For the text-containing cell, return its midpoint in [X, Y] coordinate format. 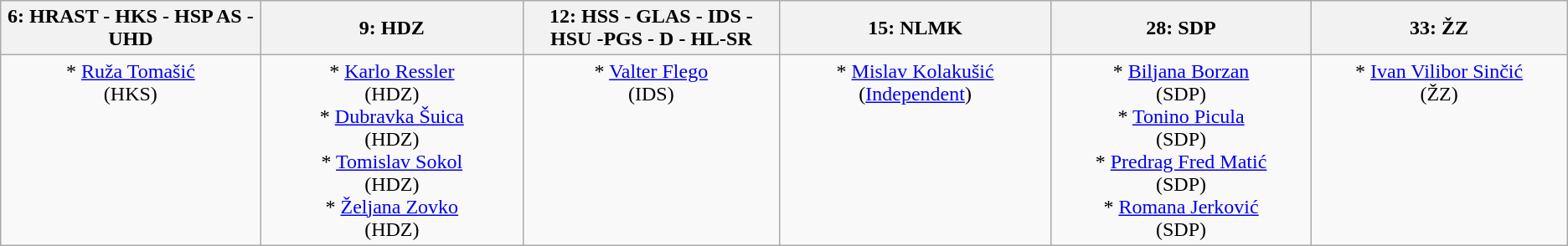
* Karlo Ressler (HDZ)* Dubravka Šuica (HDZ)* Tomislav Sokol (HDZ)* Željana Zovko (HDZ) [392, 151]
* Ruža Tomašić (HKS) [131, 151]
12: HSS - GLAS - IDS - HSU -PGS - D - HL-SR [652, 28]
6: HRAST - HKS - HSP AS - UHD [131, 28]
* Mislav Kolakušić (Independent) [915, 151]
15: NLMK [915, 28]
33: ŽZ [1439, 28]
28: SDP [1181, 28]
* Biljana Borzan (SDP)* Tonino Picula (SDP)* Predrag Fred Matić (SDP)* Romana Jerković (SDP) [1181, 151]
* Ivan Vilibor Sinčić (ŽZ) [1439, 151]
9: HDZ [392, 28]
* Valter Flego (IDS) [652, 151]
